Return [X, Y] of the center of cell containing provided text 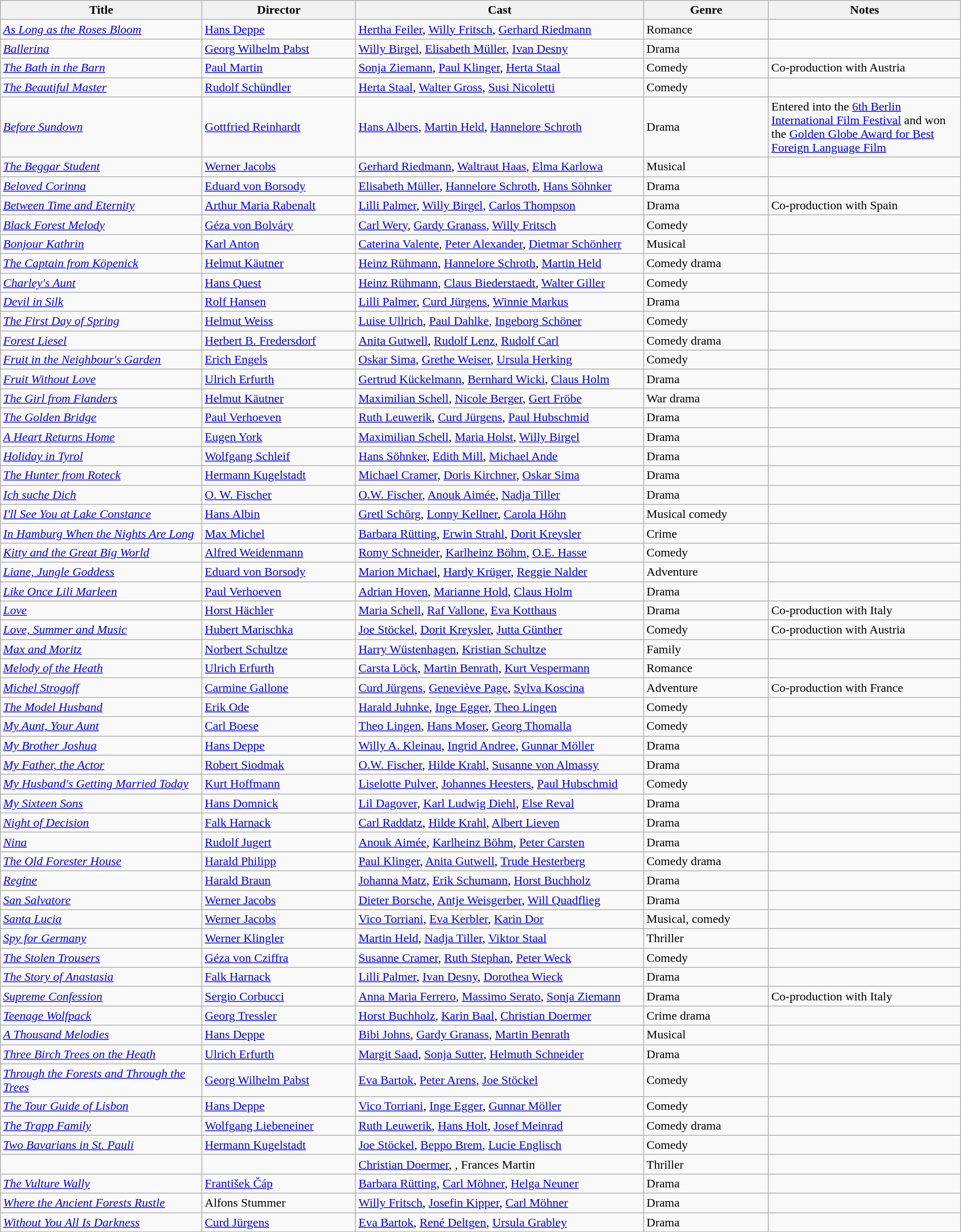
I'll See You at Lake Constance [101, 514]
Genre [706, 10]
O.W. Fischer, Hilde Krahl, Susanne von Almassy [500, 765]
Regine [101, 880]
Horst Buchholz, Karin Baal, Christian Doermer [500, 1016]
Hubert Marischka [279, 630]
Carsta Löck, Martin Benrath, Kurt Vespermann [500, 668]
The Model Husband [101, 707]
Sonja Ziemann, Paul Klinger, Herta Staal [500, 68]
Ballerina [101, 49]
Hans Domnick [279, 803]
Hans Quest [279, 282]
My Brother Joshua [101, 745]
Barbara Rütting, Carl Möhner, Helga Neuner [500, 1183]
Martin Held, Nadja Tiller, Viktor Staal [500, 939]
Sergio Corbucci [279, 996]
Bonjour Kathrin [101, 244]
Ruth Leuwerik, Curd Jürgens, Paul Hubschmid [500, 418]
Willy Fritsch, Josefin Kipper, Carl Möhner [500, 1203]
Michael Cramer, Doris Kirchner, Oskar Sima [500, 475]
Romy Schneider, Karlheinz Böhm, O.E. Hasse [500, 552]
Maria Schell, Raf Vallone, Eva Kotthaus [500, 611]
Liane, Jungle Goddess [101, 572]
Melody of the Heath [101, 668]
Lilli Palmer, Curd Jürgens, Winnie Markus [500, 302]
The Old Forester House [101, 861]
Gerhard Riedmann, Waltraut Haas, Elma Karlowa [500, 167]
Teenage Wolfpack [101, 1016]
Supreme Confession [101, 996]
Crime [706, 533]
My Sixteen Sons [101, 803]
San Salvatore [101, 900]
Rudolf Jugert [279, 842]
Spy for Germany [101, 939]
Horst Hächler [279, 611]
Heinz Rühmann, Hannelore Schroth, Martin Held [500, 263]
Erik Ode [279, 707]
Heinz Rühmann, Claus Biederstaedt, Walter Giller [500, 282]
Joe Stöckel, Dorit Kreysler, Jutta Günther [500, 630]
The Story of Anastasia [101, 977]
Beloved Corinna [101, 186]
Wolfgang Liebeneiner [279, 1126]
Adrian Hoven, Marianne Hold, Claus Holm [500, 591]
A Thousand Melodies [101, 1035]
Musical, comedy [706, 919]
Title [101, 10]
Géza von Bolváry [279, 225]
Ich suche Dich [101, 495]
Theo Lingen, Hans Moser, Georg Thomalla [500, 726]
Joe Stöckel, Beppo Brem, Lucie Englisch [500, 1145]
My Father, the Actor [101, 765]
The Stolen Trousers [101, 958]
Cast [500, 10]
Lilli Palmer, Willy Birgel, Carlos Thompson [500, 205]
The Captain from Köpenick [101, 263]
War drama [706, 398]
Hans Albers, Martin Held, Hannelore Schroth [500, 127]
Three Birch Trees on the Heath [101, 1054]
The Beautiful Master [101, 87]
Robert Siodmak [279, 765]
The Golden Bridge [101, 418]
Notes [865, 10]
Fruit Without Love [101, 379]
Kurt Hoffmann [279, 784]
Dieter Borsche, Antje Weisgerber, Will Quadflieg [500, 900]
Two Bavarians in St. Pauli [101, 1145]
Paul Klinger, Anita Gutwell, Trude Hesterberg [500, 861]
Ruth Leuwerik, Hans Holt, Josef Meinrad [500, 1126]
Santa Lucia [101, 919]
Paul Martin [279, 68]
Director [279, 10]
Forest Liesel [101, 341]
Curd Jürgens, Geneviève Page, Sylva Koscina [500, 688]
In Hamburg When the Nights Are Long [101, 533]
Love [101, 611]
Anita Gutwell, Rudolf Lenz, Rudolf Carl [500, 341]
Johanna Matz, Erik Schumann, Horst Buchholz [500, 880]
Willy A. Kleinau, Ingrid Andree, Gunnar Möller [500, 745]
O. W. Fischer [279, 495]
Harald Philipp [279, 861]
František Čáp [279, 1183]
Charley's Aunt [101, 282]
Lil Dagover, Karl Ludwig Diehl, Else Reval [500, 803]
Carl Raddatz, Hilde Krahl, Albert Lieven [500, 823]
Max and Moritz [101, 649]
Georg Tressler [279, 1016]
Marion Michael, Hardy Krüger, Reggie Nalder [500, 572]
Eugen York [279, 437]
Herbert B. Fredersdorf [279, 341]
Co-production with France [865, 688]
Herta Staal, Walter Gross, Susi Nicoletti [500, 87]
Alfons Stummer [279, 1203]
Erich Engels [279, 360]
Curd Jürgens [279, 1222]
Gertrud Kückelmann, Bernhard Wicki, Claus Holm [500, 379]
Margit Saad, Sonja Sutter, Helmuth Schneider [500, 1054]
Co-production with Spain [865, 205]
The Bath in the Barn [101, 68]
Norbert Schultze [279, 649]
Carl Wery, Gardy Granass, Willy Fritsch [500, 225]
Fruit in the Neighbour's Garden [101, 360]
Vico Torriani, Eva Kerbler, Karin Dor [500, 919]
Without You All Is Darkness [101, 1222]
Vico Torriani, Inge Egger, Gunnar Möller [500, 1106]
Carmine Gallone [279, 688]
Gottfried Reinhardt [279, 127]
Harald Braun [279, 880]
Harry Wüstenhagen, Kristian Schultze [500, 649]
Barbara Rütting, Erwin Strahl, Dorit Kreysler [500, 533]
Night of Decision [101, 823]
Rolf Hansen [279, 302]
Luise Ullrich, Paul Dahlke, Ingeborg Schöner [500, 321]
Hertha Feiler, Willy Fritsch, Gerhard Riedmann [500, 29]
Entered into the 6th Berlin International Film Festival and won the Golden Globe Award for Best Foreign Language Film [865, 127]
My Aunt, Your Aunt [101, 726]
My Husband's Getting Married Today [101, 784]
Caterina Valente, Peter Alexander, Dietmar Schönherr [500, 244]
Nina [101, 842]
Devil in Silk [101, 302]
Géza von Cziffra [279, 958]
Black Forest Melody [101, 225]
The Hunter from Roteck [101, 475]
Elisabeth Müller, Hannelore Schroth, Hans Söhnker [500, 186]
Gretl Schörg, Lonny Kellner, Carola Höhn [500, 514]
Between Time and Eternity [101, 205]
Maximilian Schell, Nicole Berger, Gert Fröbe [500, 398]
Arthur Maria Rabenalt [279, 205]
Musical comedy [706, 514]
Anouk Aimée, Karlheinz Böhm, Peter Carsten [500, 842]
Through the Forests and Through the Trees [101, 1080]
Karl Anton [279, 244]
Family [706, 649]
Holiday in Tyrol [101, 456]
Christian Doermer, , Frances Martin [500, 1164]
As Long as the Roses Bloom [101, 29]
Michel Strogoff [101, 688]
A Heart Returns Home [101, 437]
Liselotte Pulver, Johannes Heesters, Paul Hubschmid [500, 784]
O.W. Fischer, Anouk Aimée, Nadja Tiller [500, 495]
Alfred Weidenmann [279, 552]
Helmut Weiss [279, 321]
Lilli Palmer, Ivan Desny, Dorothea Wieck [500, 977]
The Beggar Student [101, 167]
Eva Bartok, René Deltgen, Ursula Grabley [500, 1222]
Harald Juhnke, Inge Egger, Theo Lingen [500, 707]
Werner Klingler [279, 939]
Carl Boese [279, 726]
The First Day of Spring [101, 321]
Max Michel [279, 533]
The Trapp Family [101, 1126]
Hans Albin [279, 514]
Susanne Cramer, Ruth Stephan, Peter Weck [500, 958]
Hans Söhnker, Edith Mill, Michael Ande [500, 456]
Maximilian Schell, Maria Holst, Willy Birgel [500, 437]
Love, Summer and Music [101, 630]
Crime drama [706, 1016]
Willy Birgel, Elisabeth Müller, Ivan Desny [500, 49]
The Vulture Wally [101, 1183]
Like Once Lili Marleen [101, 591]
Before Sundown [101, 127]
Anna Maria Ferrero, Massimo Serato, Sonja Ziemann [500, 996]
Rudolf Schündler [279, 87]
Where the Ancient Forests Rustle [101, 1203]
Bibi Johns, Gardy Granass, Martin Benrath [500, 1035]
Eva Bartok, Peter Arens, Joe Stöckel [500, 1080]
Wolfgang Schleif [279, 456]
Oskar Sima, Grethe Weiser, Ursula Herking [500, 360]
Kitty and the Great Big World [101, 552]
The Tour Guide of Lisbon [101, 1106]
The Girl from Flanders [101, 398]
